Return [X, Y] of the center of cell containing provided text 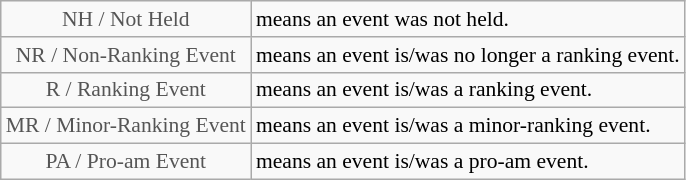
NH / Not Held [126, 19]
means an event is/was a ranking event. [468, 90]
means an event is/was a pro-am event. [468, 162]
MR / Minor-Ranking Event [126, 126]
means an event is/was no longer a ranking event. [468, 55]
means an event was not held. [468, 19]
means an event is/was a minor-ranking event. [468, 126]
PA / Pro-am Event [126, 162]
R / Ranking Event [126, 90]
NR / Non-Ranking Event [126, 55]
